For the text-containing cell, return its midpoint in [X, Y] coordinate format. 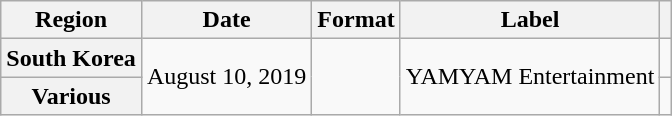
August 10, 2019 [226, 77]
South Korea [72, 58]
Various [72, 96]
YAMYAM Entertainment [530, 77]
Date [226, 20]
Label [530, 20]
Format [356, 20]
Region [72, 20]
